Search for the cell housing the specified text and yield its (X, Y) center coordinate. 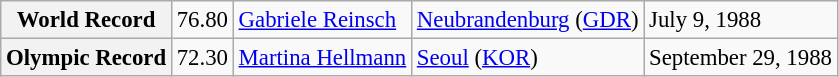
Gabriele Reinsch (322, 20)
Seoul (KOR) (528, 58)
September 29, 1988 (740, 58)
72.30 (202, 58)
Martina Hellmann (322, 58)
76.80 (202, 20)
Olympic Record (86, 58)
Neubrandenburg (GDR) (528, 20)
World Record (86, 20)
July 9, 1988 (740, 20)
